Provide the [X, Y] coordinate of the cell's center where the given text is located.  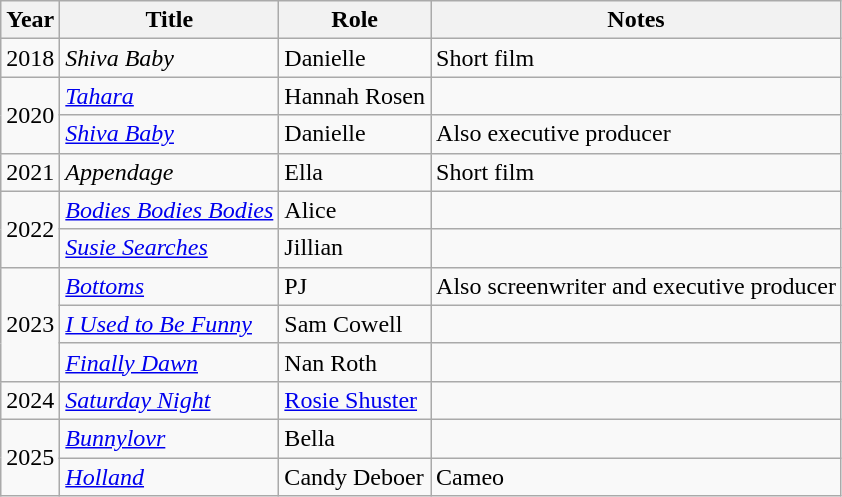
Nan Roth [355, 362]
Jillian [355, 248]
Holland [170, 477]
Candy Deboer [355, 477]
Ella [355, 172]
Alice [355, 210]
2023 [30, 324]
Bodies Bodies Bodies [170, 210]
2024 [30, 400]
Notes [636, 20]
Bottoms [170, 286]
2021 [30, 172]
Hannah Rosen [355, 96]
Rosie Shuster [355, 400]
I Used to Be Funny [170, 324]
Role [355, 20]
Bunnylovr [170, 438]
2018 [30, 58]
2025 [30, 457]
Title [170, 20]
Tahara [170, 96]
2020 [30, 115]
Appendage [170, 172]
Bella [355, 438]
Saturday Night [170, 400]
PJ [355, 286]
Year [30, 20]
Finally Dawn [170, 362]
2022 [30, 229]
Cameo [636, 477]
Also executive producer [636, 134]
Susie Searches [170, 248]
Sam Cowell [355, 324]
Also screenwriter and executive producer [636, 286]
